Extract the [X, Y] coordinate from the center of the cell holding the provided text.  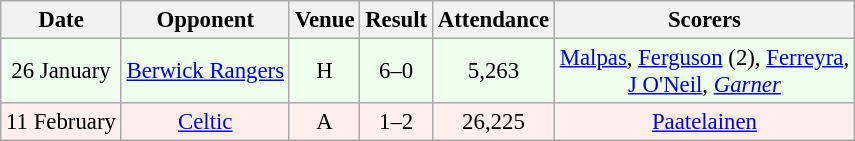
Attendance [493, 20]
Opponent [205, 20]
Paatelainen [704, 122]
26,225 [493, 122]
6–0 [396, 72]
Date [61, 20]
Celtic [205, 122]
A [324, 122]
1–2 [396, 122]
H [324, 72]
Venue [324, 20]
26 January [61, 72]
Result [396, 20]
Scorers [704, 20]
Berwick Rangers [205, 72]
11 February [61, 122]
5,263 [493, 72]
Malpas, Ferguson (2), Ferreyra,J O'Neil, Garner [704, 72]
